Output the [x, y] coordinate of the center of the cell containing the given text.  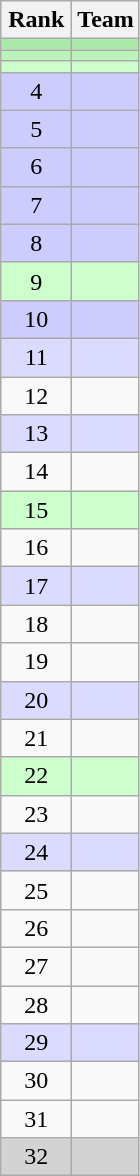
22 [36, 776]
20 [36, 700]
31 [36, 1119]
6 [36, 167]
Team [106, 20]
9 [36, 281]
23 [36, 814]
4 [36, 91]
5 [36, 129]
16 [36, 548]
Rank [36, 20]
10 [36, 319]
29 [36, 1043]
26 [36, 928]
13 [36, 434]
7 [36, 205]
17 [36, 586]
11 [36, 357]
25 [36, 890]
8 [36, 243]
18 [36, 624]
12 [36, 395]
15 [36, 510]
28 [36, 1005]
14 [36, 472]
30 [36, 1081]
21 [36, 738]
19 [36, 662]
27 [36, 966]
32 [36, 1157]
24 [36, 852]
